Search for the cell housing the specified text and yield its (X, Y) center coordinate. 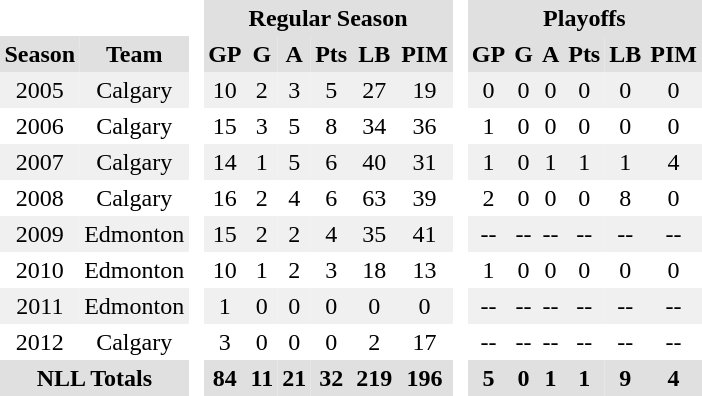
9 (626, 378)
2005 (40, 90)
2007 (40, 162)
40 (374, 162)
2010 (40, 270)
2012 (40, 342)
Season (40, 54)
16 (225, 198)
2008 (40, 198)
13 (425, 270)
32 (332, 378)
Playoffs (584, 18)
36 (425, 126)
14 (225, 162)
21 (294, 378)
63 (374, 198)
41 (425, 234)
Regular Season (328, 18)
18 (374, 270)
Team (134, 54)
NLL Totals (94, 378)
31 (425, 162)
11 (262, 378)
219 (374, 378)
39 (425, 198)
34 (374, 126)
27 (374, 90)
2006 (40, 126)
84 (225, 378)
2009 (40, 234)
2011 (40, 306)
19 (425, 90)
17 (425, 342)
196 (425, 378)
35 (374, 234)
